From the cell containing the given text, extract its center point as (x, y) coordinate. 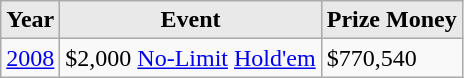
Prize Money (392, 20)
Event (190, 20)
2008 (30, 58)
$770,540 (392, 58)
Year (30, 20)
$2,000 No-Limit Hold'em (190, 58)
